Pinpoint the cell where the given text exists, returning its [x, y] midpoint coordinate. 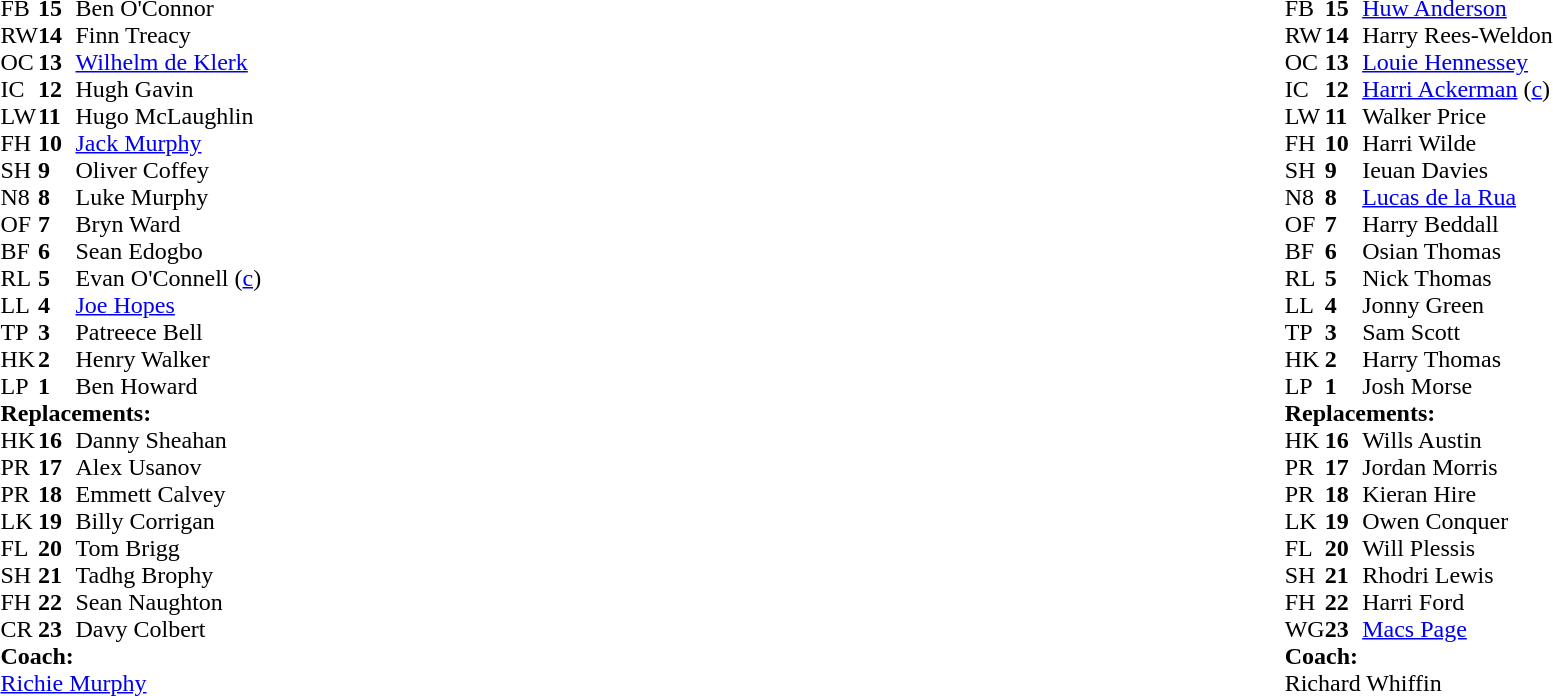
Harry Rees-Weldon [1458, 36]
Wilhelm de Klerk [169, 62]
Hugo McLaughlin [169, 116]
Sam Scott [1458, 332]
Jack Murphy [169, 144]
Nick Thomas [1458, 278]
Macs Page [1458, 630]
Sean Naughton [169, 602]
Louie Hennessey [1458, 62]
Jonny Green [1458, 306]
Oliver Coffey [169, 170]
Josh Morse [1458, 386]
Tadhg Brophy [169, 576]
Finn Treacy [169, 36]
Tom Brigg [169, 548]
Jordan Morris [1458, 468]
Billy Corrigan [169, 522]
Harri Wilde [1458, 144]
Wills Austin [1458, 440]
Harri Ford [1458, 602]
Walker Price [1458, 116]
Ieuan Davies [1458, 170]
Davy Colbert [169, 630]
Osian Thomas [1458, 252]
Will Plessis [1458, 548]
Danny Sheahan [169, 440]
Evan O'Connell (c) [169, 278]
Harry Beddall [1458, 224]
Kieran Hire [1458, 494]
WG [1305, 630]
Patreece Bell [169, 332]
Hugh Gavin [169, 90]
CR [19, 630]
Harry Thomas [1458, 360]
Ben Howard [169, 386]
Harri Ackerman (c) [1458, 90]
Emmett Calvey [169, 494]
Bryn Ward [169, 224]
Alex Usanov [169, 468]
Luke Murphy [169, 198]
Owen Conquer [1458, 522]
Henry Walker [169, 360]
Joe Hopes [169, 306]
Lucas de la Rua [1458, 198]
Rhodri Lewis [1458, 576]
Sean Edogbo [169, 252]
